Pinpoint the cell where the given text exists, returning its [x, y] midpoint coordinate. 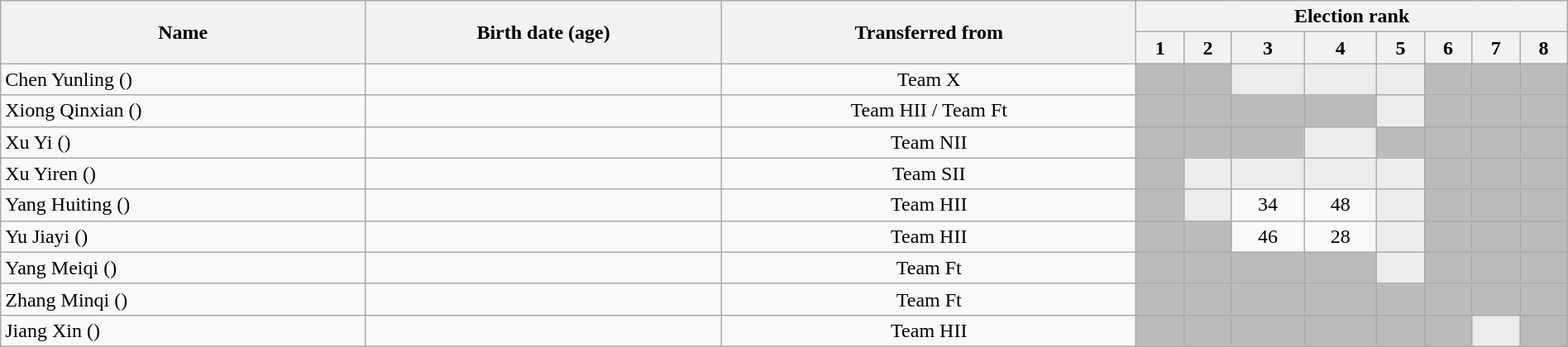
Yang Meiqi () [184, 268]
Xu Yi () [184, 142]
Zhang Minqi () [184, 299]
Transferred from [930, 32]
3 [1268, 48]
Name [184, 32]
5 [1401, 48]
Yu Jiayi () [184, 236]
Team HII / Team Ft [930, 111]
Birth date (age) [544, 32]
1 [1160, 48]
Election rank [1351, 17]
46 [1268, 236]
6 [1448, 48]
4 [1341, 48]
8 [1544, 48]
Xiong Qinxian () [184, 111]
Jiang Xin () [184, 330]
2 [1208, 48]
Team X [930, 79]
34 [1268, 205]
Team NII [930, 142]
Yang Huiting () [184, 205]
Chen Yunling () [184, 79]
48 [1341, 205]
Xu Yiren () [184, 173]
28 [1341, 236]
7 [1496, 48]
Team SII [930, 173]
